Find where the given text appears and provide that cell's center as [x, y] coordinate. 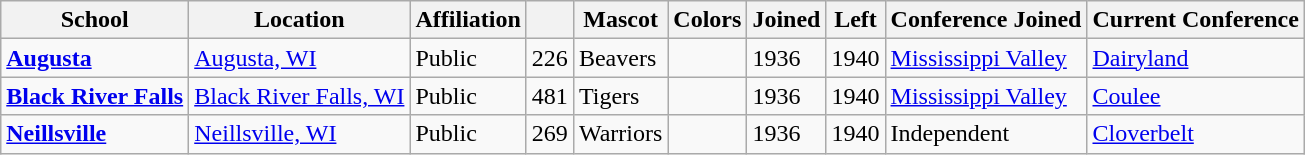
Joined [786, 20]
Location [300, 20]
Mascot [620, 20]
Beavers [620, 58]
Colors [708, 20]
School [95, 20]
Coulee [1196, 96]
226 [550, 58]
481 [550, 96]
Conference Joined [986, 20]
Tigers [620, 96]
Dairyland [1196, 58]
Independent [986, 134]
Current Conference [1196, 20]
Augusta, WI [300, 58]
Black River Falls [95, 96]
Neillsville, WI [300, 134]
Neillsville [95, 134]
Augusta [95, 58]
Left [856, 20]
Black River Falls, WI [300, 96]
269 [550, 134]
Cloverbelt [1196, 134]
Affiliation [468, 20]
Warriors [620, 134]
